Pinpoint the cell where the given text exists, returning its (x, y) midpoint coordinate. 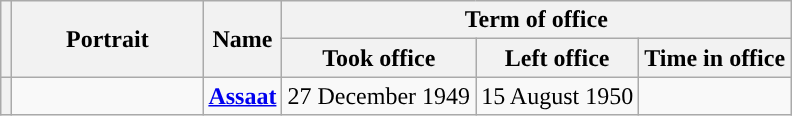
Left office (558, 58)
Portrait (108, 39)
15 August 1950 (558, 96)
27 December 1949 (379, 96)
Name (242, 39)
Time in office (715, 58)
Took office (379, 58)
Assaat (242, 96)
Term of office (536, 20)
